Search for the cell housing the specified text and yield its (X, Y) center coordinate. 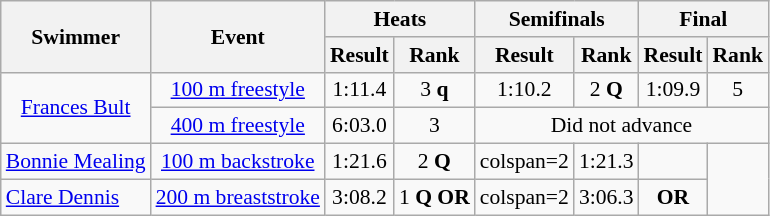
1:21.3 (606, 162)
Heats (400, 19)
Frances Bult (76, 108)
100 m freestyle (238, 90)
1:11.4 (360, 90)
Clare Dennis (76, 197)
200 m breaststroke (238, 197)
Swimmer (76, 36)
Final (704, 19)
3:06.3 (606, 197)
Did not advance (622, 126)
1:21.6 (360, 162)
3 (434, 126)
1:10.2 (524, 90)
5 (738, 90)
1:09.9 (674, 90)
6:03.0 (360, 126)
100 m backstroke (238, 162)
Event (238, 36)
Bonnie Mealing (76, 162)
3 q (434, 90)
Semifinals (557, 19)
3:08.2 (360, 197)
1 Q OR (434, 197)
OR (674, 197)
400 m freestyle (238, 126)
